Provide the (X, Y) coordinate of the cell's center where the given text is located.  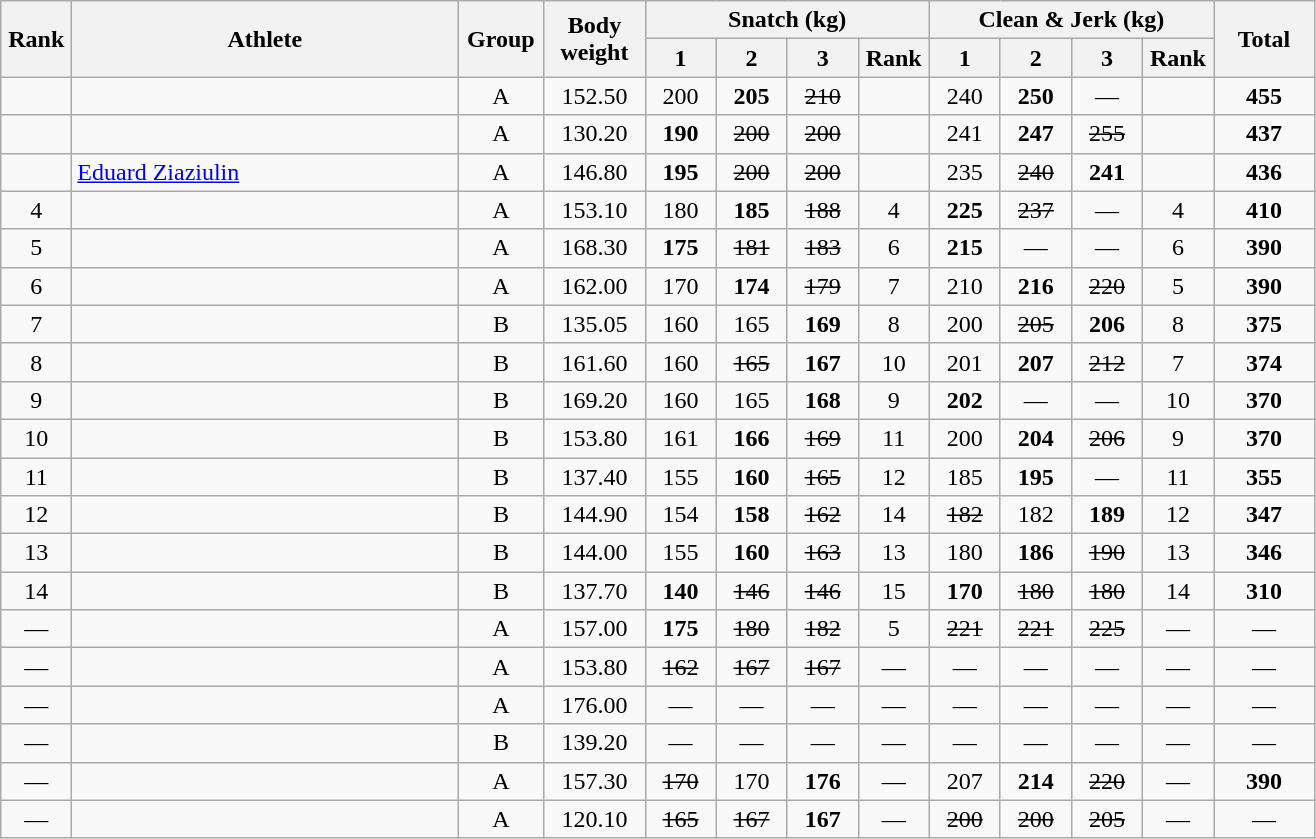
374 (1264, 362)
144.90 (594, 515)
158 (752, 515)
201 (964, 362)
250 (1036, 96)
163 (822, 553)
216 (1036, 286)
137.70 (594, 591)
375 (1264, 324)
130.20 (594, 134)
Eduard Ziaziulin (265, 172)
183 (822, 248)
140 (680, 591)
Group (501, 39)
Athlete (265, 39)
247 (1036, 134)
162.00 (594, 286)
157.00 (594, 629)
181 (752, 248)
214 (1036, 781)
188 (822, 210)
120.10 (594, 819)
154 (680, 515)
135.05 (594, 324)
161.60 (594, 362)
146.80 (594, 172)
157.30 (594, 781)
153.10 (594, 210)
204 (1036, 438)
179 (822, 286)
Body weight (594, 39)
310 (1264, 591)
237 (1036, 210)
174 (752, 286)
255 (1106, 134)
Total (1264, 39)
189 (1106, 515)
166 (752, 438)
437 (1264, 134)
161 (680, 438)
215 (964, 248)
15 (894, 591)
355 (1264, 477)
176.00 (594, 705)
202 (964, 400)
176 (822, 781)
168.30 (594, 248)
410 (1264, 210)
137.40 (594, 477)
Clean & Jerk (kg) (1071, 20)
Snatch (kg) (787, 20)
346 (1264, 553)
168 (822, 400)
212 (1106, 362)
436 (1264, 172)
186 (1036, 553)
144.00 (594, 553)
347 (1264, 515)
169.20 (594, 400)
235 (964, 172)
455 (1264, 96)
139.20 (594, 743)
152.50 (594, 96)
